Extract the (x, y) coordinate from the center of the cell holding the provided text.  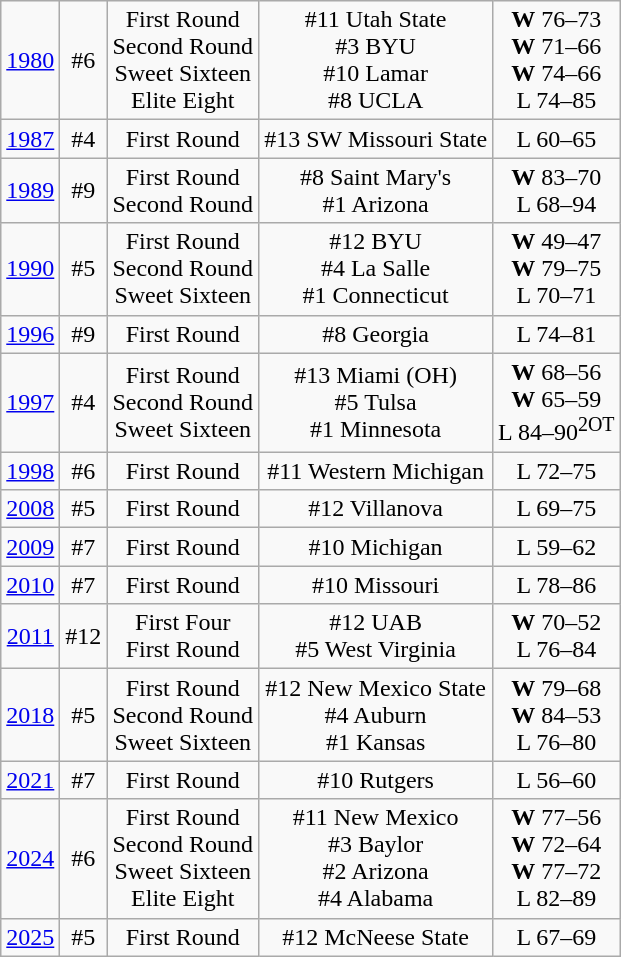
W 83–70L 68–94 (557, 190)
#12 UAB#5 West Virginia (376, 636)
#12 (84, 636)
W 49–47W 79–75L 70–71 (557, 269)
2009 (30, 547)
1987 (30, 139)
2018 (30, 715)
L 78–86 (557, 585)
#12 McNeese State (376, 937)
#12 BYU#4 La Salle#1 Connecticut (376, 269)
2025 (30, 937)
#8 Saint Mary's#1 Arizona (376, 190)
1990 (30, 269)
#13 SW Missouri State (376, 139)
#10 Rutgers (376, 780)
W 79–68W 84–53L 76–80 (557, 715)
First FourFirst Round (183, 636)
L 59–62 (557, 547)
1997 (30, 402)
1989 (30, 190)
#12 New Mexico State#4 Auburn#1 Kansas (376, 715)
#12 Villanova (376, 509)
L 69–75 (557, 509)
2021 (30, 780)
L 60–65 (557, 139)
1998 (30, 471)
L 56–60 (557, 780)
First RoundSecond Round (183, 190)
#11 New Mexico#3 Baylor#2 Arizona#4 Alabama (376, 858)
1980 (30, 60)
L 72–75 (557, 471)
2024 (30, 858)
1996 (30, 334)
#10 Missouri (376, 585)
2008 (30, 509)
#11 Utah State#3 BYU#10 Lamar#8 UCLA (376, 60)
W 76–73W 71–66W 74–66L 74–85 (557, 60)
L 74–81 (557, 334)
2010 (30, 585)
2011 (30, 636)
L 67–69 (557, 937)
#10 Michigan (376, 547)
W 70–52L 76–84 (557, 636)
#11 Western Michigan (376, 471)
#13 Miami (OH)#5 Tulsa#1 Minnesota (376, 402)
W 77–56W 72–64W 77–72L 82–89 (557, 858)
W 68–56W 65–59L 84–902OT (557, 402)
#8 Georgia (376, 334)
